Provide the (X, Y) coordinate of the cell's center where the given text is located.  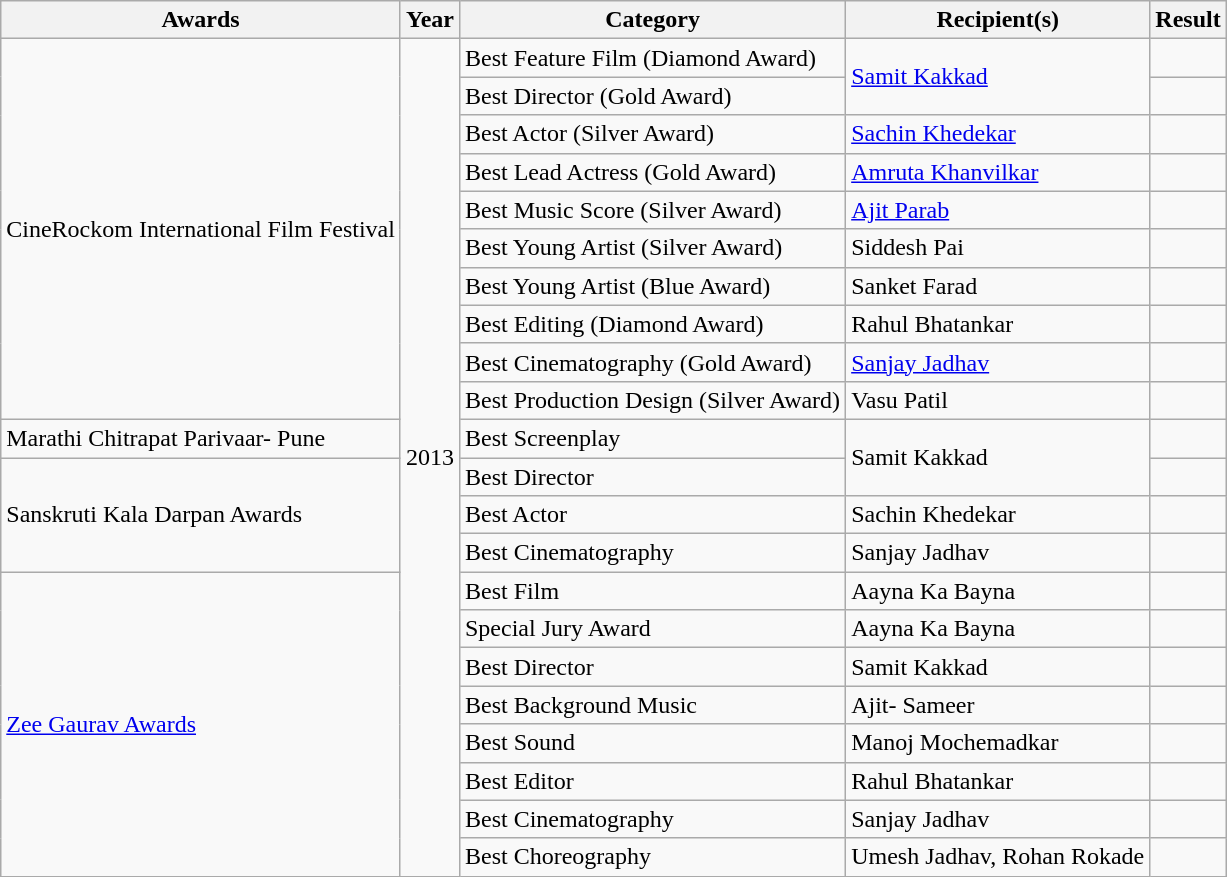
Best Director (Gold Award) (652, 96)
Best Sound (652, 743)
Best Film (652, 591)
Awards (201, 20)
Marathi Chitrapat Parivaar- Pune (201, 438)
Best Production Design (Silver Award) (652, 400)
Year (430, 20)
Best Editing (Diamond Award) (652, 324)
Sanskruti Kala Darpan Awards (201, 515)
2013 (430, 458)
Best Editor (652, 781)
Vasu Patil (998, 400)
Best Feature Film (Diamond Award) (652, 58)
Manoj Mochemadkar (998, 743)
Best Actor (Silver Award) (652, 134)
Amruta Khanvilkar (998, 172)
Best Young Artist (Silver Award) (652, 248)
Ajit- Sameer (998, 705)
Result (1188, 20)
Recipient(s) (998, 20)
Category (652, 20)
Siddesh Pai (998, 248)
Best Young Artist (Blue Award) (652, 286)
Umesh Jadhav, Rohan Rokade (998, 857)
Best Lead Actress (Gold Award) (652, 172)
Ajit Parab (998, 210)
CineRockom International Film Festival (201, 230)
Special Jury Award (652, 629)
Zee Gaurav Awards (201, 724)
Best Choreography (652, 857)
Best Screenplay (652, 438)
Best Actor (652, 515)
Best Music Score (Silver Award) (652, 210)
Sanket Farad (998, 286)
Best Background Music (652, 705)
Best Cinematography (Gold Award) (652, 362)
